Extract the (x, y) coordinate from the center of the cell holding the provided text.  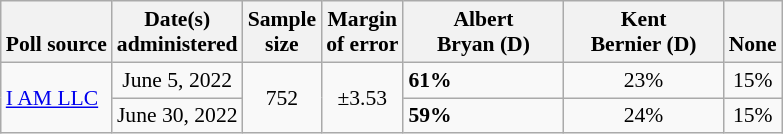
±3.53 (362, 98)
June 5, 2022 (178, 80)
24% (644, 116)
None (753, 32)
KentBernier (D) (644, 32)
Poll source (56, 32)
59% (483, 116)
752 (282, 98)
June 30, 2022 (178, 116)
AlbertBryan (D) (483, 32)
Date(s)administered (178, 32)
61% (483, 80)
23% (644, 80)
Samplesize (282, 32)
I AM LLC (56, 98)
Marginof error (362, 32)
